Identify which cell holds the provided text, then report its (x, y) central coordinate. 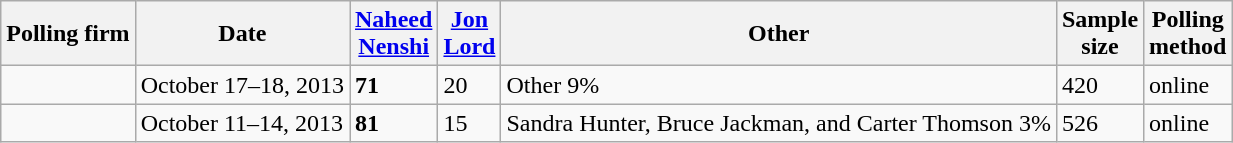
Other 9% (779, 85)
71 (394, 85)
Date (242, 34)
15 (470, 123)
81 (394, 123)
NaheedNenshi (394, 34)
20 (470, 85)
October 11–14, 2013 (242, 123)
526 (1100, 123)
Pollingmethod (1188, 34)
Samplesize (1100, 34)
JonLord (470, 34)
Sandra Hunter, Bruce Jackman, and Carter Thomson 3% (779, 123)
Polling firm (68, 34)
October 17–18, 2013 (242, 85)
Other (779, 34)
420 (1100, 85)
